For the text-containing cell, return its midpoint in [X, Y] coordinate format. 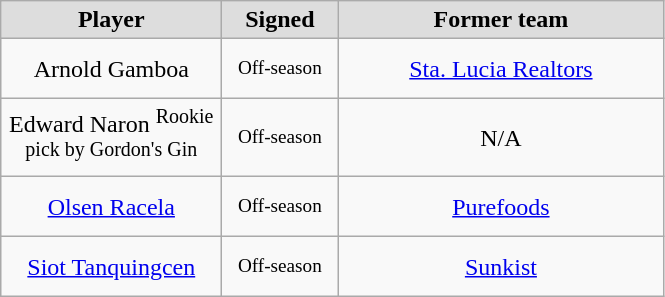
Former team [501, 20]
Siot Tanquingcen [112, 267]
Purefoods [501, 207]
Arnold Gamboa [112, 69]
Signed [280, 20]
Sunkist [501, 267]
Player [112, 20]
Olsen Racela [112, 207]
N/A [501, 138]
Edward Naron Rookie pick by Gordon's Gin [112, 138]
Sta. Lucia Realtors [501, 69]
